Locate the cell with the specified text and output its [x, y] center coordinate. 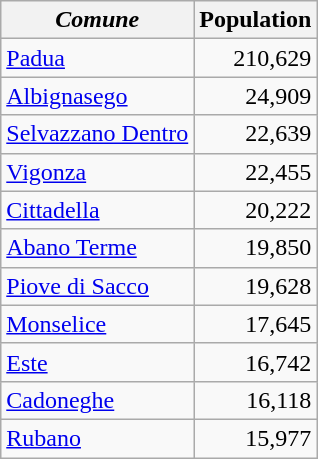
Cittadella [98, 210]
Abano Terme [98, 248]
16,118 [256, 400]
20,222 [256, 210]
19,850 [256, 248]
Piove di Sacco [98, 286]
210,629 [256, 58]
Population [256, 20]
22,455 [256, 172]
22,639 [256, 134]
Vigonza [98, 172]
Este [98, 362]
15,977 [256, 438]
Comune [98, 20]
Albignasego [98, 96]
24,909 [256, 96]
16,742 [256, 362]
17,645 [256, 324]
Selvazzano Dentro [98, 134]
19,628 [256, 286]
Cadoneghe [98, 400]
Monselice [98, 324]
Padua [98, 58]
Rubano [98, 438]
